Return (X, Y) of the center of cell containing provided text 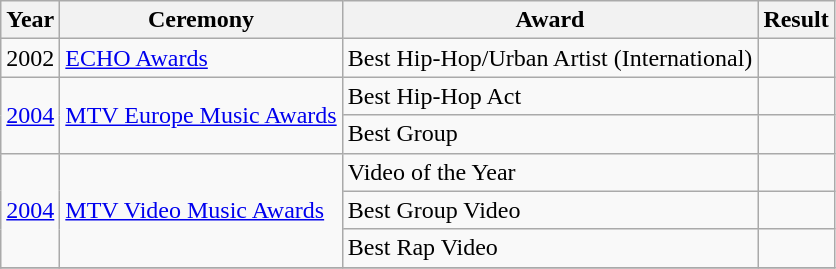
MTV Video Music Awards (201, 210)
Ceremony (201, 20)
MTV Europe Music Awards (201, 115)
Best Group Video (550, 210)
Year (30, 20)
Award (550, 20)
2002 (30, 58)
Video of the Year (550, 172)
Best Hip-Hop/Urban Artist (International) (550, 58)
Best Hip-Hop Act (550, 96)
Result (796, 20)
Best Group (550, 134)
ECHO Awards (201, 58)
Best Rap Video (550, 248)
